Scan for the cell matching the given text and deliver its (X, Y) coordinate at center. 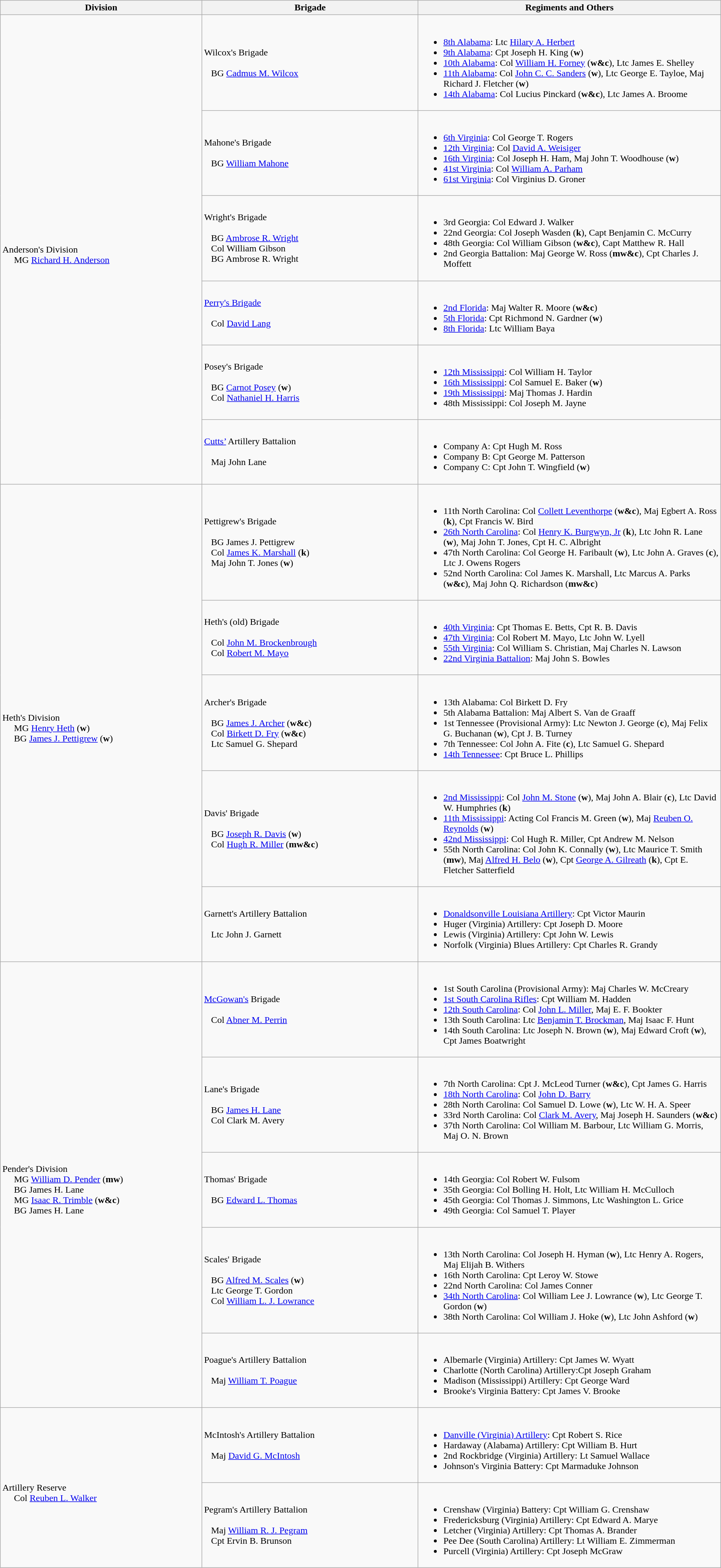
Wright's Brigade BG Ambrose R. Wright Col William Gibson BG Ambrose R. Wright (310, 238)
Thomas' Brigade BG Edward L. Thomas (310, 1190)
Scales' Brigade BG Alfred M. Scales (w) Ltc George T. Gordon Col William L. J. Lowrance (310, 1280)
Pegram's Artillery Battalion Maj William R. J. Pegram Cpt Ervin B. Brunson (310, 1525)
Garnett's Artillery Battalion Ltc John J. Garnett (310, 924)
McGowan's Brigade Col Abner M. Perrin (310, 1009)
Heth's Division MG Henry Heth (w) BG James J. Pettigrew (w) (101, 723)
Pettigrew's Brigade BG James J. Pettigrew Col James K. Marshall (k) Maj John T. Jones (w) (310, 542)
Regiments and Others (570, 8)
Cutts’ Artillery Battalion Maj John Lane (310, 452)
Poague's Artillery Battalion Maj William T. Poague (310, 1371)
Lane's Brigade BG James H. Lane Col Clark M. Avery (310, 1105)
Brigade (310, 8)
Company A: Cpt Hugh M. RossCompany B: Cpt George M. PattersonCompany C: Cpt John T. Wingfield (w) (570, 452)
Anderson's Division MG Richard H. Anderson (101, 249)
Mahone's Brigade BG William Mahone (310, 153)
Artillery Reserve Col Reuben L. Walker (101, 1488)
Posey's Brigade BG Carnot Posey (w) Col Nathaniel H. Harris (310, 382)
2nd Florida: Maj Walter R. Moore (w&c)5th Florida: Cpt Richmond N. Gardner (w)8th Florida: Ltc William Baya (570, 313)
Archer's Brigade BG James J. Archer (w&c) Col Birkett D. Fry (w&c) Ltc Samuel G. Shepard (310, 723)
Davis' Brigade BG Joseph R. Davis (w) Col Hugh R. Miller (mw&c) (310, 828)
Heth's (old) Brigade Col John M. Brockenbrough Col Robert M. Mayo (310, 638)
Perry's Brigade Col David Lang (310, 313)
Division (101, 8)
Pender's Division MG William D. Pender (mw) BG James H. Lane MG Isaac R. Trimble (w&c) BG James H. Lane (101, 1185)
McIntosh's Artillery Battalion Maj David G. McIntosh (310, 1445)
Wilcox's Brigade BG Cadmus M. Wilcox (310, 63)
